Locate the cell with the specified text and output its (X, Y) center coordinate. 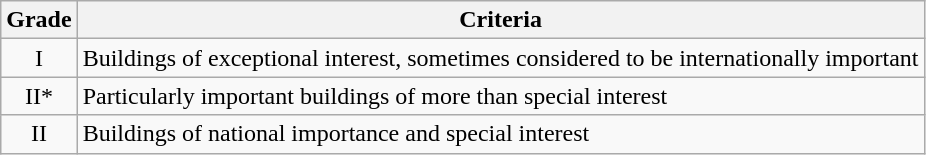
II* (39, 96)
Buildings of exceptional interest, sometimes considered to be internationally important (500, 58)
Buildings of national importance and special interest (500, 134)
Grade (39, 20)
Particularly important buildings of more than special interest (500, 96)
II (39, 134)
Criteria (500, 20)
I (39, 58)
